Capture the cell that displays the provided text and extract its (x, y) central coordinate. 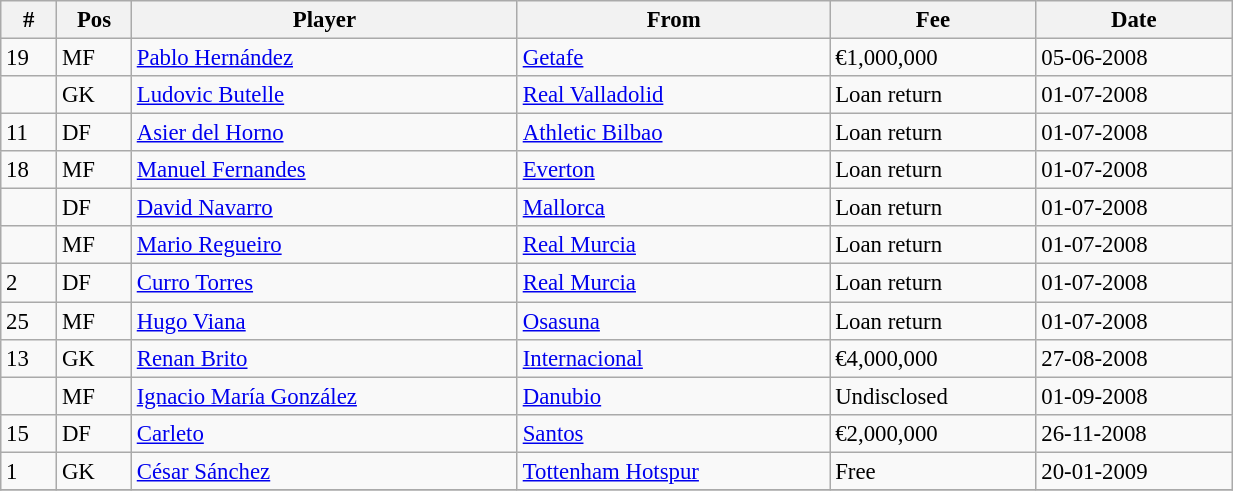
26-11-2008 (1134, 433)
15 (29, 433)
19 (29, 58)
Mario Regueiro (324, 245)
Player (324, 20)
Internacional (673, 358)
13 (29, 358)
01-09-2008 (1134, 396)
2 (29, 283)
Manuel Fernandes (324, 170)
€4,000,000 (933, 358)
1 (29, 471)
Renan Brito (324, 358)
Asier del Horno (324, 133)
César Sánchez (324, 471)
Undisclosed (933, 396)
Everton (673, 170)
Ludovic Butelle (324, 95)
€1,000,000 (933, 58)
Hugo Viana (324, 321)
Osasuna (673, 321)
11 (29, 133)
€2,000,000 (933, 433)
Mallorca (673, 208)
Santos (673, 433)
27-08-2008 (1134, 358)
Athletic Bilbao (673, 133)
Real Valladolid (673, 95)
Date (1134, 20)
David Navarro (324, 208)
# (29, 20)
Getafe (673, 58)
Curro Torres (324, 283)
Pos (94, 20)
From (673, 20)
20-01-2009 (1134, 471)
Tottenham Hotspur (673, 471)
05-06-2008 (1134, 58)
18 (29, 170)
Pablo Hernández (324, 58)
Ignacio María González (324, 396)
Carleto (324, 433)
Danubio (673, 396)
Fee (933, 20)
25 (29, 321)
Free (933, 471)
